From the cell containing the given text, extract its center point as [X, Y] coordinate. 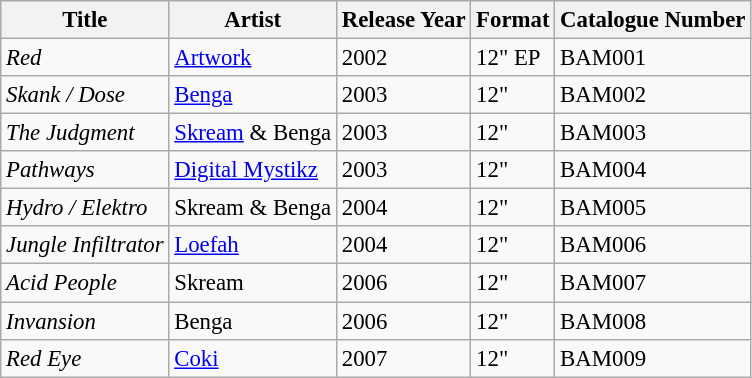
BAM003 [653, 133]
Title [85, 20]
Artist [253, 20]
Coki [253, 358]
Acid People [85, 283]
Digital Mystikz [253, 170]
Skank / Dose [85, 95]
The Judgment [85, 133]
BAM002 [653, 95]
BAM009 [653, 358]
BAM008 [653, 321]
2007 [403, 358]
Catalogue Number [653, 20]
BAM004 [653, 170]
BAM005 [653, 208]
Pathways [85, 170]
BAM006 [653, 245]
2002 [403, 58]
BAM007 [653, 283]
Loefah [253, 245]
BAM001 [653, 58]
Jungle Infiltrator [85, 245]
Format [513, 20]
Skream [253, 283]
Release Year [403, 20]
Red [85, 58]
Red Eye [85, 358]
Artwork [253, 58]
Hydro / Elektro [85, 208]
12" EP [513, 58]
Invansion [85, 321]
